Detect which cell encompasses the target text, then output its (x, y) center coordinate. 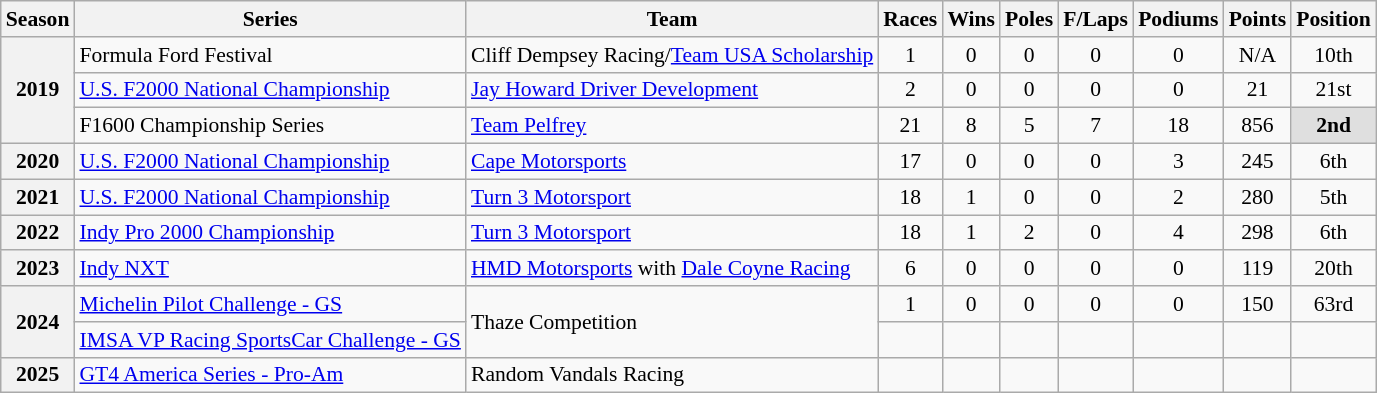
21st (1333, 90)
Position (1333, 19)
150 (1258, 304)
Indy NXT (270, 269)
Team (672, 19)
2023 (38, 269)
Races (910, 19)
63rd (1333, 304)
6 (910, 269)
F/Laps (1096, 19)
Michelin Pilot Challenge - GS (270, 304)
2020 (38, 162)
2021 (38, 197)
N/A (1258, 55)
2nd (1333, 126)
Cliff Dempsey Racing/Team USA Scholarship (672, 55)
2019 (38, 90)
GT4 America Series - Pro-Am (270, 375)
Indy Pro 2000 Championship (270, 233)
280 (1258, 197)
17 (910, 162)
2025 (38, 375)
10th (1333, 55)
Formula Ford Festival (270, 55)
119 (1258, 269)
Points (1258, 19)
5th (1333, 197)
298 (1258, 233)
8 (971, 126)
Random Vandals Racing (672, 375)
Poles (1029, 19)
Cape Motorsports (672, 162)
HMD Motorsports with Dale Coyne Racing (672, 269)
Wins (971, 19)
Series (270, 19)
5 (1029, 126)
20th (1333, 269)
2022 (38, 233)
4 (1178, 233)
Team Pelfrey (672, 126)
7 (1096, 126)
IMSA VP Racing SportsCar Challenge - GS (270, 340)
2024 (38, 322)
3 (1178, 162)
F1600 Championship Series (270, 126)
Podiums (1178, 19)
245 (1258, 162)
Jay Howard Driver Development (672, 90)
Season (38, 19)
Thaze Competition (672, 322)
856 (1258, 126)
